Output the [X, Y] coordinate of the center of the cell containing the given text.  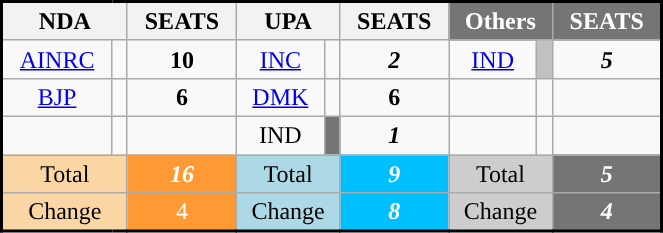
10 [182, 59]
8 [394, 212]
16 [182, 173]
1 [394, 135]
AINRC [57, 59]
NDA [65, 22]
DMK [280, 97]
INC [280, 59]
BJP [57, 97]
Others [500, 22]
9 [394, 173]
2 [394, 59]
UPA [288, 22]
